Extract the (x, y) coordinate from the center of the cell holding the provided text.  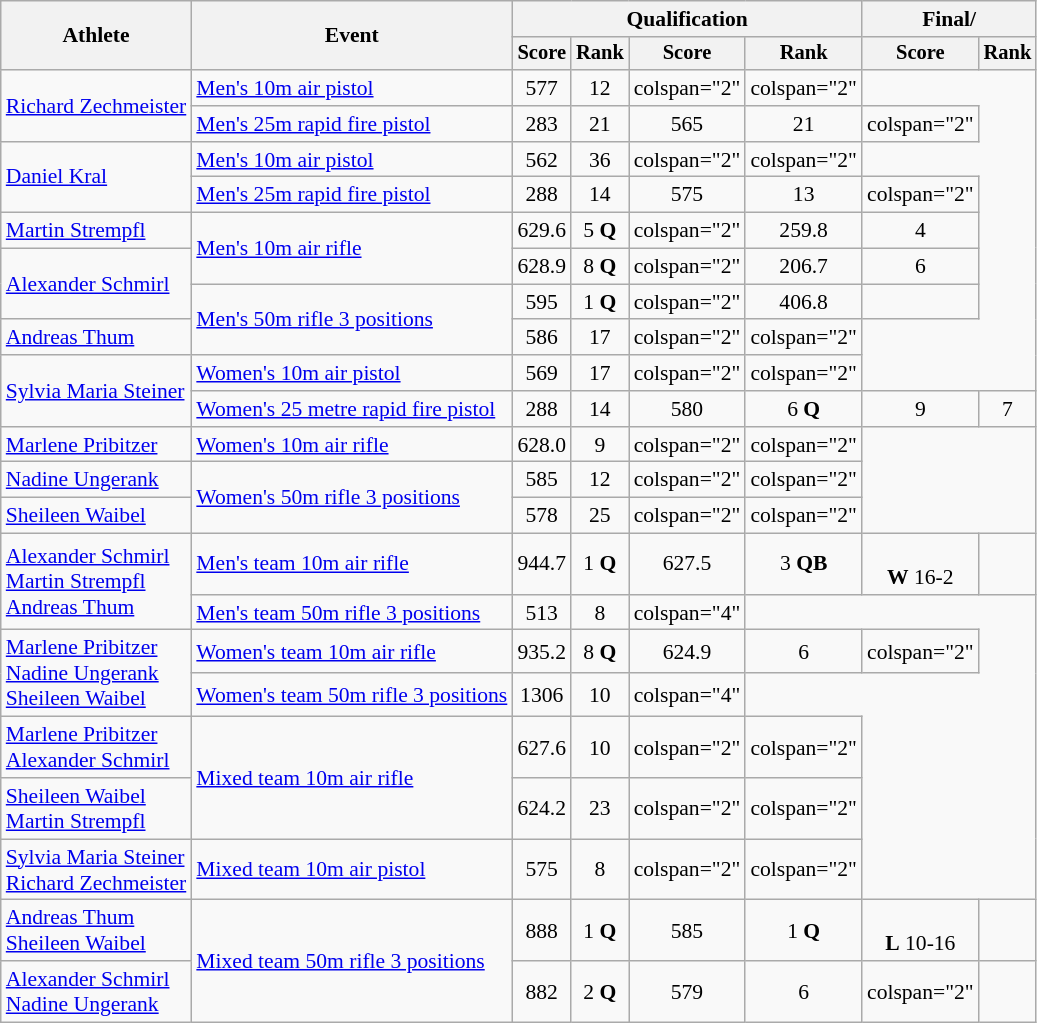
3 QB (804, 564)
Women's team 10m air rifle (352, 652)
Sylvia Maria SteinerRichard Zechmeister (96, 870)
569 (542, 373)
1306 (542, 696)
Men's 50m rifle 3 positions (352, 320)
Mixed team 50m rifle 3 positions (352, 961)
513 (542, 613)
Marlene PribitzerNadine UngerankSheileen Waibel (96, 674)
Men's 10m air rifle (352, 248)
Daniel Kral (96, 178)
13 (804, 195)
565 (688, 124)
562 (542, 160)
7 (1008, 409)
2 Q (600, 992)
Mixed team 10m air rifle (352, 778)
Final/ (949, 19)
Mixed team 10m air pistol (352, 870)
W 16-2 (920, 564)
6 Q (804, 409)
Athlete (96, 36)
Marlene PribitzerAlexander Schmirl (96, 748)
Women's 10m air pistol (352, 373)
Alexander Schmirl (96, 284)
882 (542, 992)
Martin Strempfl (96, 231)
628.9 (542, 267)
Women's 25 metre rapid fire pistol (352, 409)
624.2 (542, 808)
Andreas Thum (96, 338)
624.9 (688, 652)
627.5 (688, 564)
Sheileen Waibel (96, 516)
577 (542, 88)
Richard Zechmeister (96, 106)
888 (542, 930)
Sheileen WaibelMartin Strempfl (96, 808)
Event (352, 36)
4 (920, 231)
Qualification (687, 19)
259.8 (804, 231)
Men's team 50m rifle 3 positions (352, 613)
206.7 (804, 267)
Women's 10m air rifle (352, 445)
5 Q (600, 231)
595 (542, 302)
Andreas ThumSheileen Waibel (96, 930)
406.8 (804, 302)
23 (600, 808)
935.2 (542, 652)
36 (600, 160)
944.7 (542, 564)
578 (542, 516)
586 (542, 338)
Men's team 10m air rifle (352, 564)
Marlene Pribitzer (96, 445)
Sylvia Maria Steiner (96, 390)
Nadine Ungerank (96, 480)
579 (688, 992)
Alexander SchmirlMartin StrempflAndreas Thum (96, 582)
628.0 (542, 445)
Women's 50m rifle 3 positions (352, 498)
627.6 (542, 748)
L 10-16 (920, 930)
25 (600, 516)
580 (688, 409)
Alexander SchmirlNadine Ungerank (96, 992)
629.6 (542, 231)
283 (542, 124)
Women's team 50m rifle 3 positions (352, 696)
